Search for the cell housing the specified text and yield its [x, y] center coordinate. 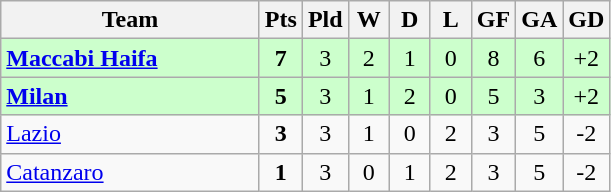
W [368, 20]
D [410, 20]
Catanzaro [130, 172]
L [450, 20]
GF [493, 20]
Pts [280, 20]
8 [493, 58]
7 [280, 58]
GD [586, 20]
Pld [325, 20]
6 [540, 58]
Maccabi Haifa [130, 58]
Team [130, 20]
Lazio [130, 134]
Milan [130, 96]
GA [540, 20]
